Detect which cell encompasses the target text, then output its (x, y) center coordinate. 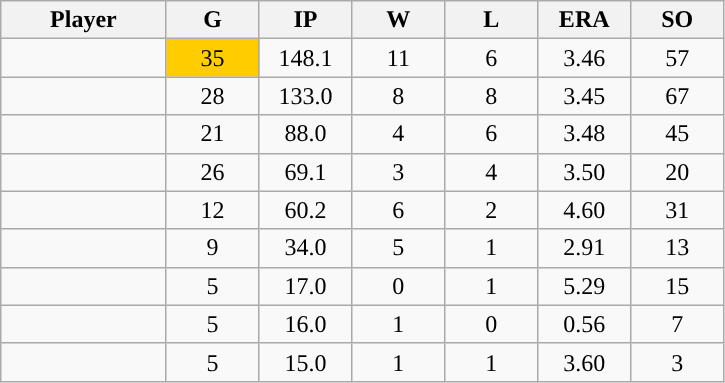
35 (212, 58)
4.60 (584, 210)
9 (212, 248)
3.46 (584, 58)
60.2 (306, 210)
3.48 (584, 134)
11 (398, 58)
133.0 (306, 96)
21 (212, 134)
69.1 (306, 172)
3.50 (584, 172)
2 (492, 210)
ERA (584, 20)
SO (678, 20)
W (398, 20)
17.0 (306, 286)
31 (678, 210)
15.0 (306, 362)
13 (678, 248)
34.0 (306, 248)
88.0 (306, 134)
7 (678, 324)
28 (212, 96)
12 (212, 210)
57 (678, 58)
Player (84, 20)
20 (678, 172)
16.0 (306, 324)
3.60 (584, 362)
2.91 (584, 248)
IP (306, 20)
26 (212, 172)
G (212, 20)
0.56 (584, 324)
5.29 (584, 286)
45 (678, 134)
L (492, 20)
3.45 (584, 96)
67 (678, 96)
148.1 (306, 58)
15 (678, 286)
